Identify which cell holds the provided text, then report its (x, y) central coordinate. 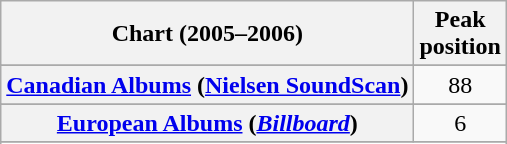
Chart (2005–2006) (208, 34)
6 (460, 123)
88 (460, 85)
Canadian Albums (Nielsen SoundScan) (208, 85)
Peakposition (460, 34)
European Albums (Billboard) (208, 123)
